Return the (x, y) coordinate for the center point of the cell that contains the specified text.  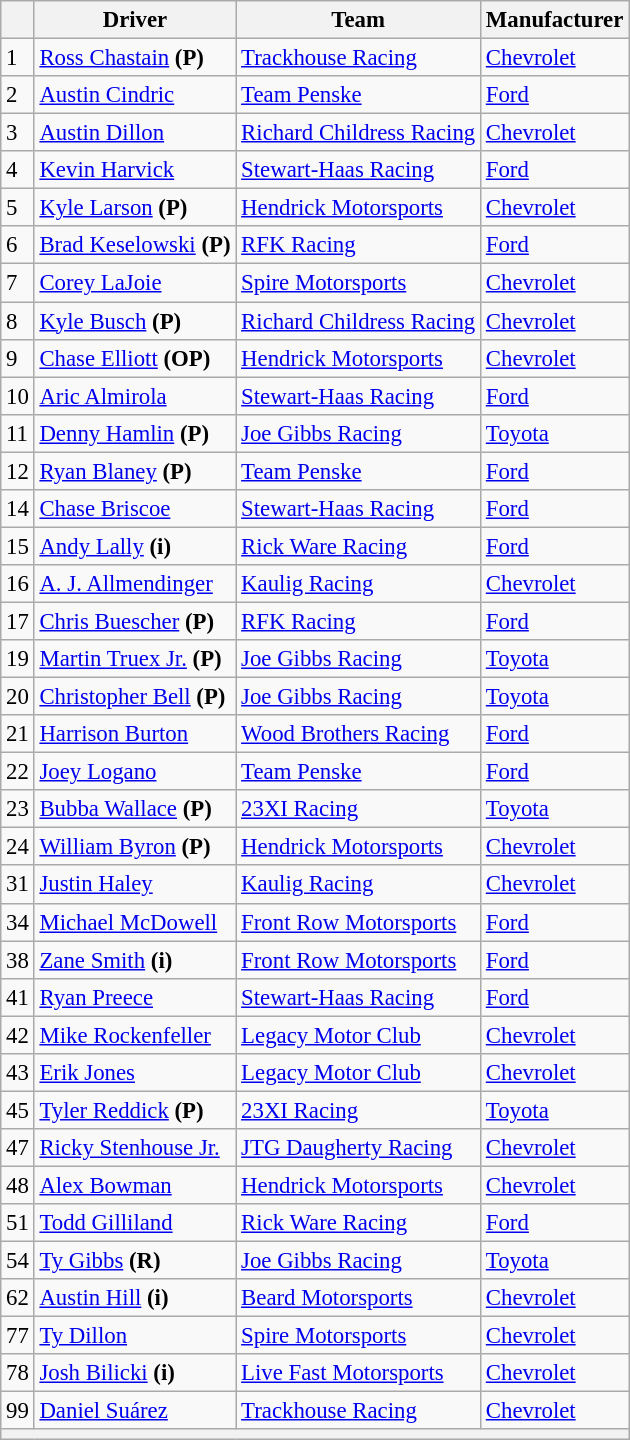
62 (18, 1298)
Alex Bowman (135, 1185)
Denny Hamlin (P) (135, 433)
38 (18, 960)
14 (18, 509)
24 (18, 847)
Andy Lally (i) (135, 546)
Erik Jones (135, 1073)
Chase Briscoe (135, 509)
41 (18, 997)
William Byron (P) (135, 847)
22 (18, 772)
Austin Hill (i) (135, 1298)
31 (18, 885)
Michael McDowell (135, 922)
42 (18, 1035)
Ty Dillon (135, 1336)
JTG Daugherty Racing (358, 1148)
51 (18, 1223)
3 (18, 133)
Josh Bilicki (i) (135, 1373)
Kyle Larson (P) (135, 208)
A. J. Allmendinger (135, 584)
Ryan Preece (135, 997)
Kevin Harvick (135, 170)
Beard Motorsports (358, 1298)
Ty Gibbs (R) (135, 1261)
Manufacturer (555, 20)
23 (18, 809)
8 (18, 321)
54 (18, 1261)
12 (18, 471)
Justin Haley (135, 885)
2 (18, 95)
Austin Cindric (135, 95)
Team (358, 20)
7 (18, 283)
78 (18, 1373)
10 (18, 396)
Bubba Wallace (P) (135, 809)
Driver (135, 20)
Mike Rockenfeller (135, 1035)
99 (18, 1411)
Zane Smith (i) (135, 960)
Kyle Busch (P) (135, 321)
77 (18, 1336)
4 (18, 170)
Aric Almirola (135, 396)
17 (18, 621)
Daniel Suárez (135, 1411)
Ross Chastain (P) (135, 58)
45 (18, 1110)
Martin Truex Jr. (P) (135, 659)
6 (18, 245)
Joey Logano (135, 772)
Todd Gilliland (135, 1223)
Ricky Stenhouse Jr. (135, 1148)
Chris Buescher (P) (135, 621)
5 (18, 208)
Christopher Bell (P) (135, 697)
Austin Dillon (135, 133)
9 (18, 358)
Live Fast Motorsports (358, 1373)
1 (18, 58)
Corey LaJoie (135, 283)
Ryan Blaney (P) (135, 471)
Brad Keselowski (P) (135, 245)
21 (18, 734)
47 (18, 1148)
Wood Brothers Racing (358, 734)
20 (18, 697)
Chase Elliott (OP) (135, 358)
Harrison Burton (135, 734)
Tyler Reddick (P) (135, 1110)
15 (18, 546)
16 (18, 584)
43 (18, 1073)
34 (18, 922)
19 (18, 659)
11 (18, 433)
48 (18, 1185)
